From the cell containing the given text, extract its center point as [X, Y] coordinate. 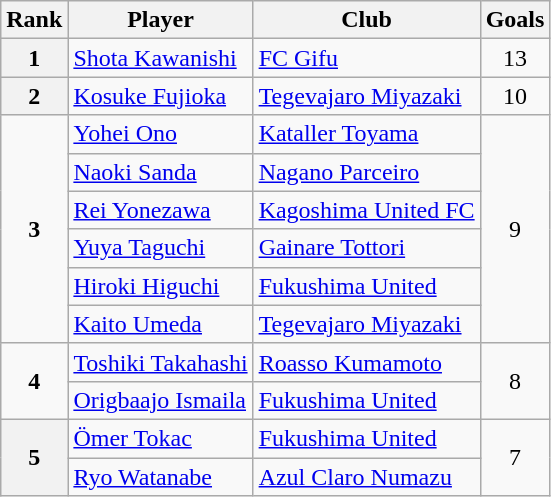
Rank [34, 20]
Kagoshima United FC [366, 210]
5 [34, 457]
Gainare Tottori [366, 248]
Roasso Kumamoto [366, 362]
Rei Yonezawa [160, 210]
Club [366, 20]
Kataller Toyama [366, 134]
Ömer Tokac [160, 438]
Kosuke Fujioka [160, 96]
8 [515, 381]
Hiroki Higuchi [160, 286]
Ryo Watanabe [160, 477]
1 [34, 58]
Yuya Taguchi [160, 248]
Yohei Ono [160, 134]
Kaito Umeda [160, 324]
Origbaajo Ismaila [160, 400]
Player [160, 20]
2 [34, 96]
Nagano Parceiro [366, 172]
4 [34, 381]
Toshiki Takahashi [160, 362]
7 [515, 457]
Goals [515, 20]
FC Gifu [366, 58]
Azul Claro Numazu [366, 477]
Shota Kawanishi [160, 58]
3 [34, 229]
10 [515, 96]
Naoki Sanda [160, 172]
13 [515, 58]
9 [515, 229]
